Return [x, y] of the center of cell containing provided text 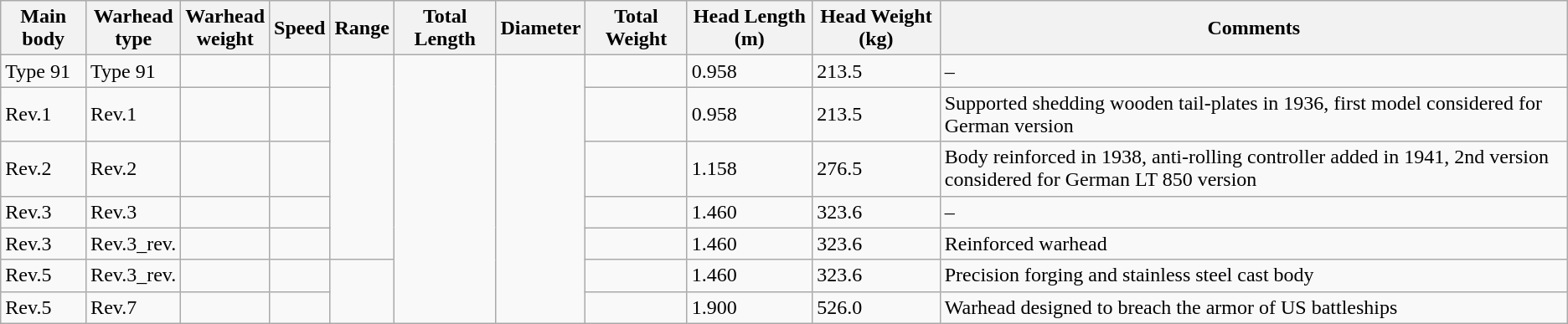
Warheadtype [134, 28]
Reinforced warhead [1253, 244]
1.158 [750, 169]
Warheadweight [225, 28]
Body reinforced in 1938, anti-rolling controller added in 1941, 2nd version considered for German LT 850 version [1253, 169]
Rev.7 [134, 307]
Speed [300, 28]
276.5 [876, 169]
Total Length [444, 28]
Total Weight [637, 28]
Supported shedding wooden tail-plates in 1936, first model considered for German version [1253, 114]
Comments [1253, 28]
Warhead designed to breach the armor of US battleships [1253, 307]
Head Length (m) [750, 28]
1.900 [750, 307]
Main body [44, 28]
Precision forging and stainless steel cast body [1253, 275]
Head Weight (kg) [876, 28]
Diameter [541, 28]
Range [362, 28]
526.0 [876, 307]
